Locate the cell with the specified text and output its (X, Y) center coordinate. 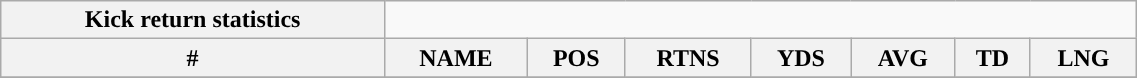
Kick return statistics (193, 20)
LNG (1084, 58)
POS (576, 58)
RTNS (688, 58)
NAME (456, 58)
AVG (903, 58)
TD (992, 58)
# (193, 58)
YDS (801, 58)
